Return the [x, y] coordinate for the center point of the cell that contains the specified text.  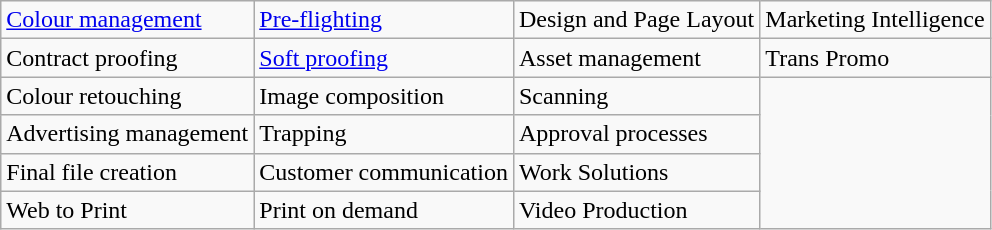
Trapping [384, 134]
Contract proofing [128, 58]
Pre-flighting [384, 20]
Scanning [636, 96]
Colour management [128, 20]
Print on demand [384, 210]
Customer communication [384, 172]
Design and Page Layout [636, 20]
Asset management [636, 58]
Soft proofing [384, 58]
Image composition [384, 96]
Work Solutions [636, 172]
Final file creation [128, 172]
Marketing Intelligence [875, 20]
Trans Promo [875, 58]
Web to Print [128, 210]
Advertising management [128, 134]
Approval processes [636, 134]
Colour retouching [128, 96]
Video Production [636, 210]
